Search for the cell housing the specified text and yield its (X, Y) center coordinate. 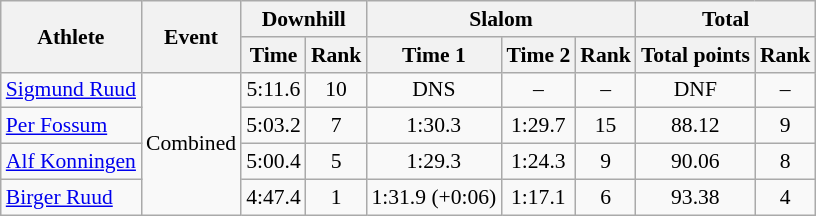
DNF (696, 90)
93.38 (696, 197)
5:00.4 (274, 162)
5:03.2 (274, 126)
1:24.3 (538, 162)
10 (336, 90)
Total (726, 19)
1:29.3 (434, 162)
Athlete (71, 36)
Sigmund Ruud (71, 90)
90.06 (696, 162)
1:17.1 (538, 197)
5 (336, 162)
7 (336, 126)
Total points (696, 55)
Time 1 (434, 55)
4:47.4 (274, 197)
DNS (434, 90)
Slalom (500, 19)
Birger Ruud (71, 197)
Downhill (304, 19)
1:30.3 (434, 126)
Time 2 (538, 55)
8 (786, 162)
Per Fossum (71, 126)
Event (191, 36)
4 (786, 197)
88.12 (696, 126)
1:29.7 (538, 126)
1:31.9 (+0:06) (434, 197)
5:11.6 (274, 90)
1 (336, 197)
Time (274, 55)
Alf Konningen (71, 162)
6 (606, 197)
15 (606, 126)
Combined (191, 143)
